From the cell containing the given text, extract its center point as (X, Y) coordinate. 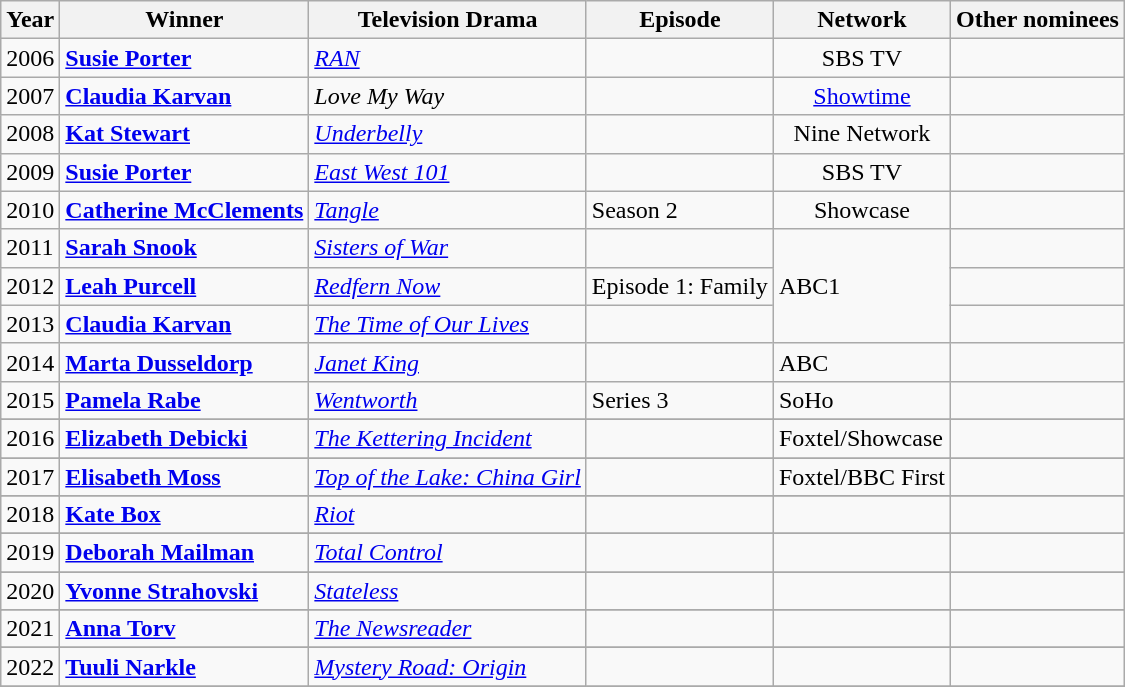
Marta Dusseldorp (184, 362)
East West 101 (448, 172)
2006 (30, 58)
Sarah Snook (184, 248)
2007 (30, 96)
2020 (30, 591)
The Time of Our Lives (448, 324)
2013 (30, 324)
Catherine McClements (184, 210)
2017 (30, 477)
2015 (30, 400)
Tuuli Narkle (184, 667)
2010 (30, 210)
Tangle (448, 210)
Season 2 (680, 210)
The Newsreader (448, 629)
2018 (30, 515)
Elisabeth Moss (184, 477)
2022 (30, 667)
Riot (448, 515)
Yvonne Strahovski (184, 591)
2011 (30, 248)
Showcase (862, 210)
Episode (680, 20)
Top of the Lake: China Girl (448, 477)
2016 (30, 438)
Year (30, 20)
Foxtel/BBC First (862, 477)
Nine Network (862, 134)
RAN (448, 58)
Winner (184, 20)
2021 (30, 629)
Kat Stewart (184, 134)
Showtime (862, 96)
2008 (30, 134)
Wentworth (448, 400)
Mystery Road: Origin (448, 667)
Elizabeth Debicki (184, 438)
Total Control (448, 553)
Anna Torv (184, 629)
2014 (30, 362)
Leah Purcell (184, 286)
Deborah Mailman (184, 553)
ABC (862, 362)
The Kettering Incident (448, 438)
SoHo (862, 400)
ABC1 (862, 286)
Pamela Rabe (184, 400)
Series 3 (680, 400)
Stateless (448, 591)
Television Drama (448, 20)
2012 (30, 286)
Janet King (448, 362)
Episode 1: Family (680, 286)
Other nominees (1038, 20)
Foxtel/Showcase (862, 438)
Network (862, 20)
Sisters of War (448, 248)
Underbelly (448, 134)
Redfern Now (448, 286)
Kate Box (184, 515)
Love My Way (448, 96)
2009 (30, 172)
2019 (30, 553)
